Search for the cell housing the specified text and yield its [x, y] center coordinate. 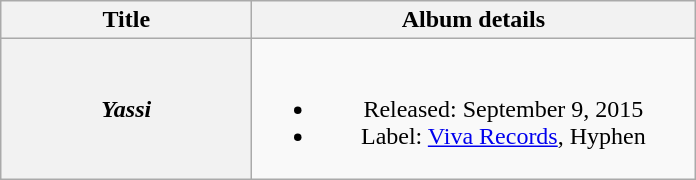
Title [126, 20]
Yassi [126, 109]
Released: September 9, 2015Label: Viva Records, Hyphen [474, 109]
Album details [474, 20]
